Output the (X, Y) coordinate of the center of the cell containing the given text.  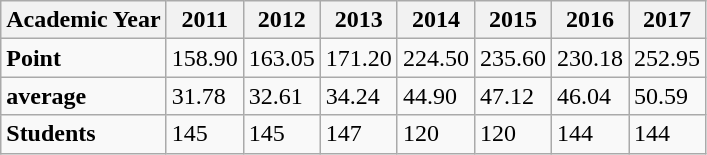
171.20 (358, 58)
230.18 (590, 58)
Students (84, 134)
44.90 (436, 96)
147 (358, 134)
2011 (204, 20)
2015 (512, 20)
224.50 (436, 58)
32.61 (282, 96)
46.04 (590, 96)
34.24 (358, 96)
average (84, 96)
50.59 (668, 96)
2013 (358, 20)
2012 (282, 20)
2016 (590, 20)
2014 (436, 20)
47.12 (512, 96)
Academic Year (84, 20)
252.95 (668, 58)
Point (84, 58)
158.90 (204, 58)
2017 (668, 20)
235.60 (512, 58)
163.05 (282, 58)
31.78 (204, 96)
